Identify which cell holds the provided text, then report its (X, Y) central coordinate. 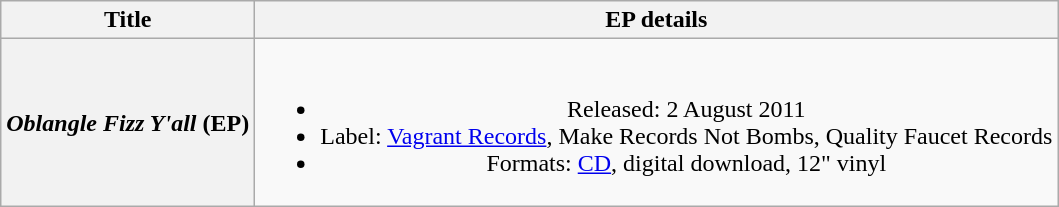
EP details (656, 20)
Title (128, 20)
Released: 2 August 2011Label: Vagrant Records, Make Records Not Bombs, Quality Faucet RecordsFormats: CD, digital download, 12" vinyl (656, 122)
Oblangle Fizz Y'all (EP) (128, 122)
